Return [X, Y] of the center of cell containing provided text 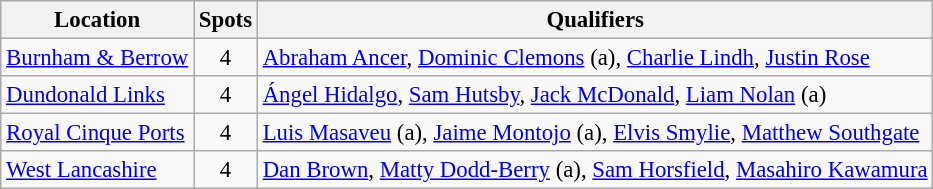
Location [98, 20]
Ángel Hidalgo, Sam Hutsby, Jack McDonald, Liam Nolan (a) [595, 95]
Luis Masaveu (a), Jaime Montojo (a), Elvis Smylie, Matthew Southgate [595, 133]
Dan Brown, Matty Dodd-Berry (a), Sam Horsfield, Masahiro Kawamura [595, 170]
Qualifiers [595, 20]
Dundonald Links [98, 95]
Spots [226, 20]
West Lancashire [98, 170]
Burnham & Berrow [98, 58]
Royal Cinque Ports [98, 133]
Abraham Ancer, Dominic Clemons (a), Charlie Lindh, Justin Rose [595, 58]
